Scan for the cell matching the given text and deliver its [x, y] coordinate at center. 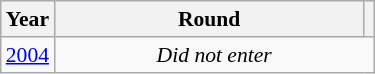
Did not enter [214, 55]
Round [209, 19]
Year [28, 19]
2004 [28, 55]
